Determine the [x, y] coordinate at the center of the cell enclosing the given text.  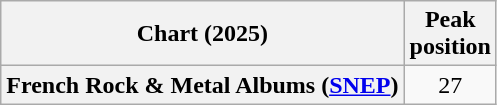
French Rock & Metal Albums (SNEP) [202, 85]
Peakposition [450, 34]
Chart (2025) [202, 34]
27 [450, 85]
